Return the [x, y] coordinate for the center point of the cell that contains the specified text.  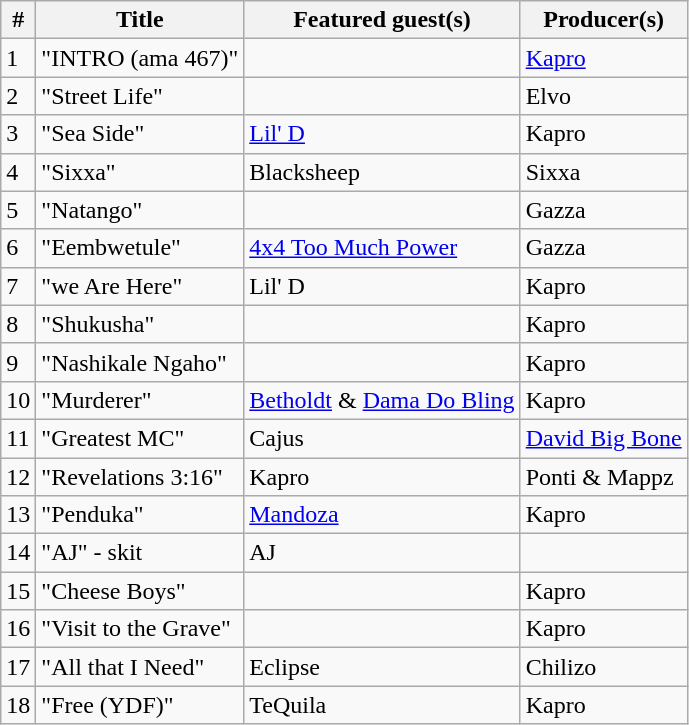
Ponti & Mappz [604, 477]
Eclipse [382, 667]
Betholdt & Dama Do Bling [382, 400]
Mandoza [382, 515]
Cajus [382, 438]
13 [18, 515]
"we Are Here" [140, 286]
"Eembwetule" [140, 248]
12 [18, 477]
17 [18, 667]
"Nashikale Ngaho" [140, 362]
# [18, 20]
5 [18, 210]
"Sea Side" [140, 134]
"Sixxa" [140, 172]
"Natango" [140, 210]
15 [18, 591]
14 [18, 553]
4 [18, 172]
"AJ" - skit [140, 553]
"INTRO (ama 467)" [140, 58]
Blacksheep [382, 172]
"Shukusha" [140, 324]
9 [18, 362]
18 [18, 705]
"Murderer" [140, 400]
10 [18, 400]
"Cheese Boys" [140, 591]
Chilizo [604, 667]
Producer(s) [604, 20]
Featured guest(s) [382, 20]
Elvo [604, 96]
"All that I Need" [140, 667]
David Big Bone [604, 438]
3 [18, 134]
8 [18, 324]
1 [18, 58]
6 [18, 248]
"Greatest MC" [140, 438]
"Free (YDF)" [140, 705]
"Penduka" [140, 515]
"Street Life" [140, 96]
"Visit to the Grave" [140, 629]
Title [140, 20]
TeQuila [382, 705]
11 [18, 438]
16 [18, 629]
"Revelations 3:16" [140, 477]
4x4 Too Much Power [382, 248]
AJ [382, 553]
2 [18, 96]
Sixxa [604, 172]
7 [18, 286]
